Search for the cell housing the specified text and yield its (x, y) center coordinate. 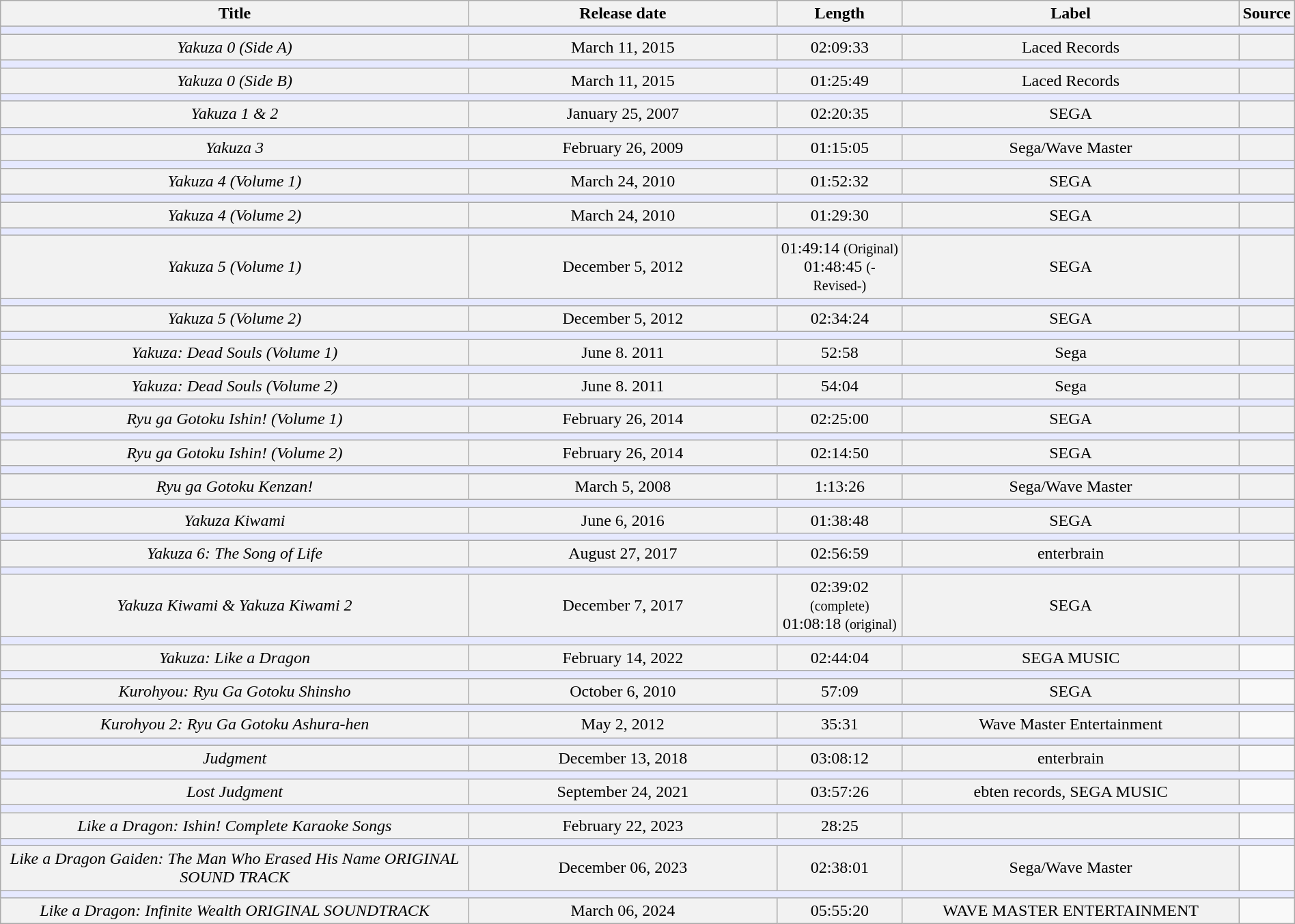
02:14:50 (839, 453)
February 14, 2022 (623, 658)
Yakuza 1 & 2 (235, 114)
Yakuza 5 (Volume 2) (235, 319)
June 6, 2016 (623, 520)
Yakuza: Dead Souls (Volume 1) (235, 352)
February 22, 2023 (623, 826)
01:49:14 (Original)01:48:45 (-Revised-) (839, 267)
October 6, 2010 (623, 691)
01:38:48 (839, 520)
Wave Master Entertainment (1071, 725)
01:25:49 (839, 81)
SEGA MUSIC (1071, 658)
1:13:26 (839, 486)
Judgment (235, 758)
WAVE MASTER ENTERTAINMENT (1071, 911)
Lost Judgment (235, 792)
December 06, 2023 (623, 869)
Yakuza 5 (Volume 1) (235, 267)
February 26, 2009 (623, 148)
December 7, 2017 (623, 606)
ebten records, SEGA MUSIC (1071, 792)
02:56:59 (839, 554)
Yakuza 4 (Volume 1) (235, 181)
Yakuza: Dead Souls (Volume 2) (235, 386)
Yakuza: Like a Dragon (235, 658)
Source (1266, 14)
02:34:24 (839, 319)
02:44:04 (839, 658)
March 5, 2008 (623, 486)
Yakuza 0 (Side A) (235, 47)
02:20:35 (839, 114)
57:09 (839, 691)
Ryu ga Gotoku Ishin! (Volume 1) (235, 419)
35:31 (839, 725)
Yakuza Kiwami (235, 520)
September 24, 2021 (623, 792)
Yakuza 0 (Side B) (235, 81)
02:25:00 (839, 419)
Yakuza 3 (235, 148)
01:15:05 (839, 148)
Yakuza 6: The Song of Life (235, 554)
Kurohyou 2: Ryu Ga Gotoku Ashura-hen (235, 725)
03:08:12 (839, 758)
August 27, 2017 (623, 554)
Like a Dragon Gaiden: The Man Who Erased His Name ORIGINAL SOUND TRACK (235, 869)
02:09:33 (839, 47)
Length (839, 14)
01:52:32 (839, 181)
03:57:26 (839, 792)
Yakuza Kiwami & Yakuza Kiwami 2 (235, 606)
Like a Dragon: Infinite Wealth ORIGINAL SOUNDTRACK (235, 911)
01:29:30 (839, 215)
Yakuza 4 (Volume 2) (235, 215)
02:39:02 (complete)01:08:18 (original) (839, 606)
Like a Dragon: Ishin! Complete Karaoke Songs (235, 826)
28:25 (839, 826)
05:55:20 (839, 911)
02:38:01 (839, 869)
Label (1071, 14)
Title (235, 14)
Ryu ga Gotoku Ishin! (Volume 2) (235, 453)
Release date (623, 14)
54:04 (839, 386)
52:58 (839, 352)
Kurohyou: Ryu Ga Gotoku Shinsho (235, 691)
January 25, 2007 (623, 114)
December 13, 2018 (623, 758)
May 2, 2012 (623, 725)
Ryu ga Gotoku Kenzan! (235, 486)
March 06, 2024 (623, 911)
